Locate the cell with the specified text and output its (X, Y) center coordinate. 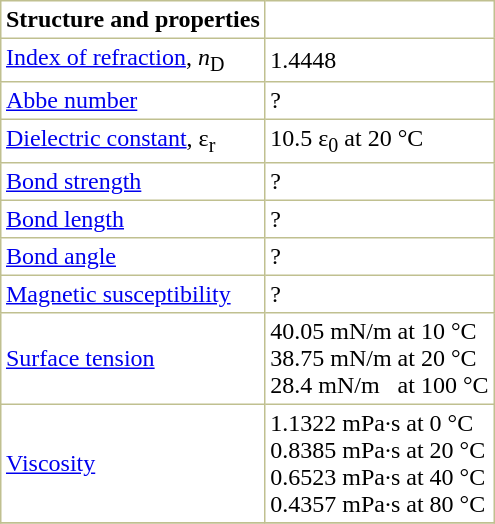
1.1322 mPa·s at 0 °C0.8385 mPa·s at 20 °C0.6523 mPa·s at 40 °C0.4357 mPa·s at 80 °C (380, 464)
Viscosity (133, 464)
10.5 ε0 at 20 °C (380, 142)
Bond strength (133, 182)
Bond angle (133, 257)
Dielectric constant, εr (133, 142)
40.05 mN/m at 10 °C38.75 mN/m at 20 °C28.4 mN/m at 100 °C (380, 359)
1.4448 (380, 60)
Bond length (133, 220)
Structure and properties (133, 20)
Index of refraction, nD (133, 60)
Magnetic susceptibility (133, 295)
Surface tension (133, 359)
Abbe number (133, 101)
